Capture the cell that displays the provided text and extract its (x, y) central coordinate. 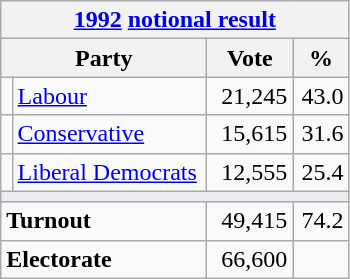
Labour (110, 96)
21,245 (250, 96)
Vote (250, 58)
Conservative (110, 134)
25.4 (321, 172)
15,615 (250, 134)
1992 notional result (175, 20)
12,555 (250, 172)
49,415 (250, 221)
Liberal Democrats (110, 172)
66,600 (250, 259)
Party (104, 58)
% (321, 58)
Turnout (104, 221)
31.6 (321, 134)
43.0 (321, 96)
74.2 (321, 221)
Electorate (104, 259)
